From the cell containing the given text, extract its center point as (X, Y) coordinate. 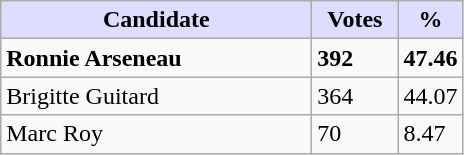
Candidate (156, 20)
44.07 (430, 96)
364 (355, 96)
392 (355, 58)
8.47 (430, 134)
70 (355, 134)
Ronnie Arseneau (156, 58)
Brigitte Guitard (156, 96)
Votes (355, 20)
47.46 (430, 58)
% (430, 20)
Marc Roy (156, 134)
